From the cell containing the given text, extract its center point as [X, Y] coordinate. 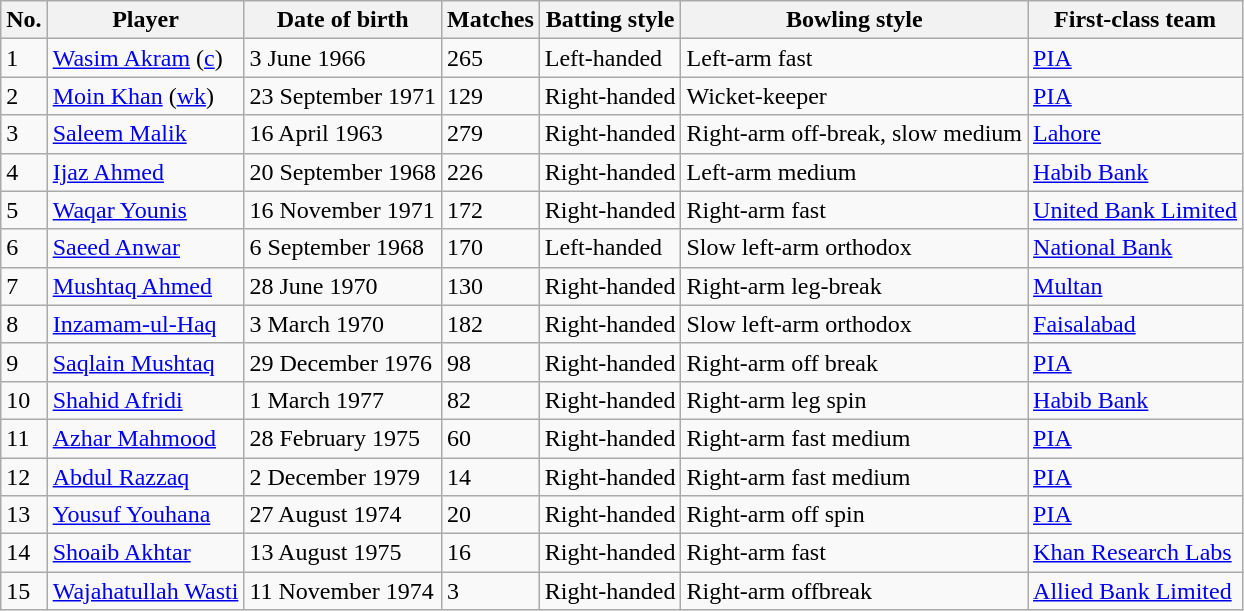
28 June 1970 [343, 286]
Left-arm fast [854, 58]
4 [24, 172]
National Bank [1136, 248]
Saleem Malik [146, 134]
6 September 1968 [343, 248]
8 [24, 324]
27 August 1974 [343, 515]
Shahid Afridi [146, 400]
98 [491, 362]
9 [24, 362]
Ijaz Ahmed [146, 172]
First-class team [1136, 20]
226 [491, 172]
Inzamam-ul-Haq [146, 324]
2 December 1979 [343, 477]
Faisalabad [1136, 324]
10 [24, 400]
Shoaib Akhtar [146, 553]
3 March 1970 [343, 324]
28 February 1975 [343, 438]
60 [491, 438]
13 August 1975 [343, 553]
Left-arm medium [854, 172]
6 [24, 248]
Moin Khan (wk) [146, 96]
29 December 1976 [343, 362]
Mushtaq Ahmed [146, 286]
15 [24, 591]
Allied Bank Limited [1136, 591]
Lahore [1136, 134]
Matches [491, 20]
Multan [1136, 286]
170 [491, 248]
Wicket-keeper [854, 96]
Right-arm off-break, slow medium [854, 134]
12 [24, 477]
No. [24, 20]
1 [24, 58]
Date of birth [343, 20]
Wajahatullah Wasti [146, 591]
Yousuf Youhana [146, 515]
Abdul Razzaq [146, 477]
Right-arm off break [854, 362]
20 [491, 515]
Saqlain Mushtaq [146, 362]
16 April 1963 [343, 134]
United Bank Limited [1136, 210]
Azhar Mahmood [146, 438]
Khan Research Labs [1136, 553]
Batting style [610, 20]
20 September 1968 [343, 172]
16 [491, 553]
182 [491, 324]
82 [491, 400]
Waqar Younis [146, 210]
16 November 1971 [343, 210]
3 June 1966 [343, 58]
1 March 1977 [343, 400]
Player [146, 20]
172 [491, 210]
7 [24, 286]
Saeed Anwar [146, 248]
11 [24, 438]
5 [24, 210]
Wasim Akram (c) [146, 58]
23 September 1971 [343, 96]
2 [24, 96]
265 [491, 58]
Right-arm leg spin [854, 400]
13 [24, 515]
Right-arm offbreak [854, 591]
279 [491, 134]
Bowling style [854, 20]
Right-arm off spin [854, 515]
129 [491, 96]
130 [491, 286]
Right-arm leg-break [854, 286]
11 November 1974 [343, 591]
